Scan for the cell matching the given text and deliver its [x, y] coordinate at center. 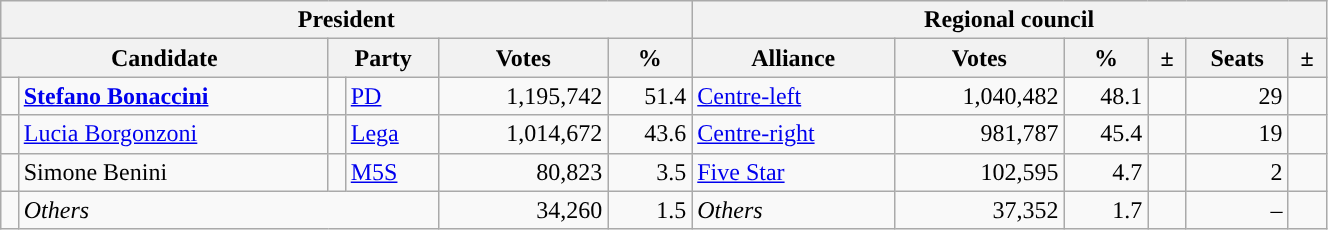
Lucia Borgonzoni [173, 134]
51.4 [650, 96]
Centre-right [794, 134]
Alliance [794, 58]
4.7 [1106, 172]
Stefano Bonaccini [173, 96]
45.4 [1106, 134]
48.1 [1106, 96]
37,352 [980, 210]
80,823 [524, 172]
102,595 [980, 172]
Simone Benini [173, 172]
43.6 [650, 134]
Seats [1237, 58]
19 [1237, 134]
President [346, 20]
1.5 [650, 210]
1,040,482 [980, 96]
Lega [392, 134]
29 [1237, 96]
Centre-left [794, 96]
M5S [392, 172]
3.5 [650, 172]
981,787 [980, 134]
Party [384, 58]
– [1237, 210]
PD [392, 96]
1.7 [1106, 210]
Regional council [1010, 20]
1,014,672 [524, 134]
34,260 [524, 210]
1,195,742 [524, 96]
Five Star [794, 172]
2 [1237, 172]
Candidate [164, 58]
